Capture the cell that displays the provided text and extract its [X, Y] central coordinate. 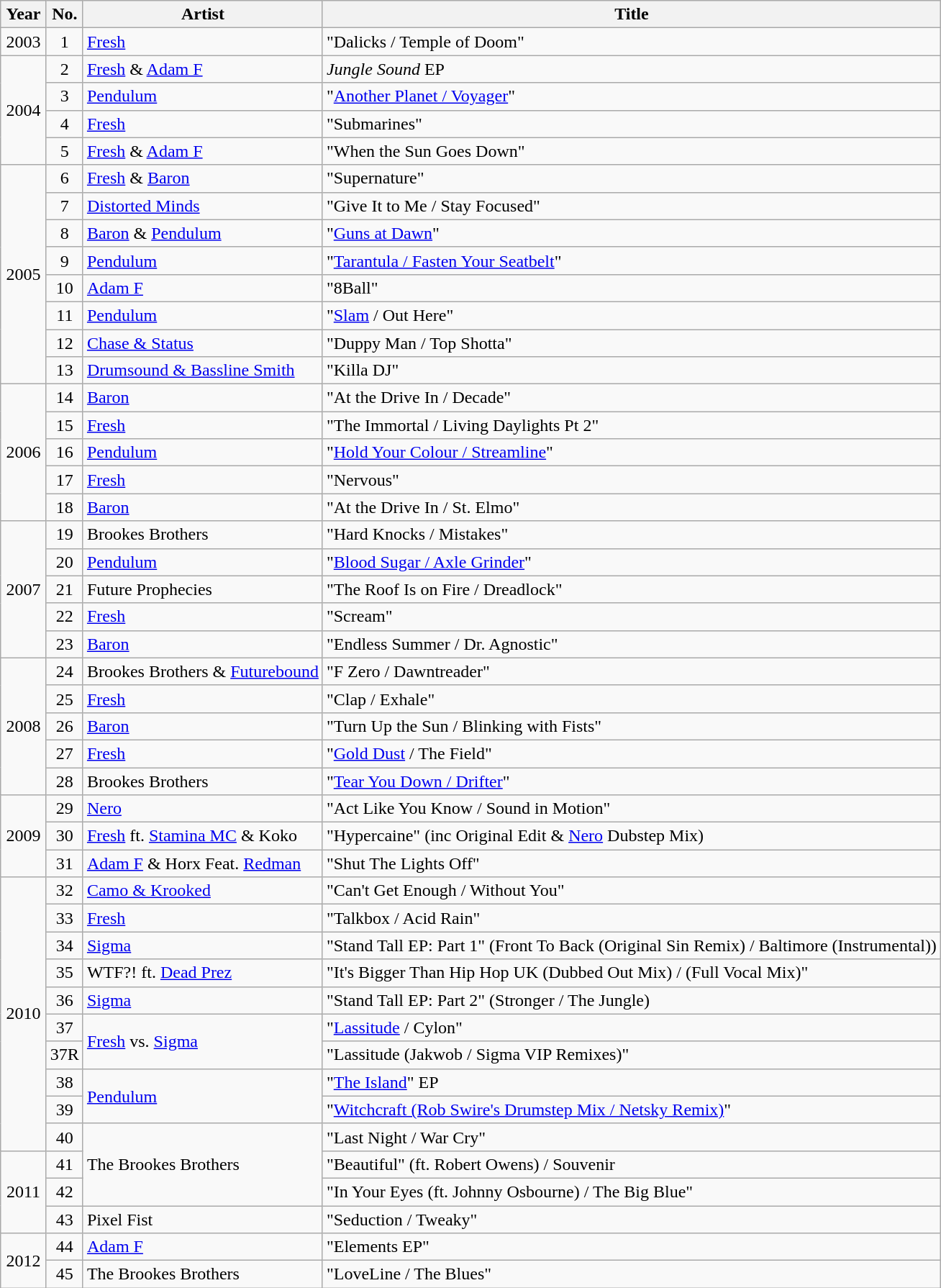
"At the Drive In / St. Elmo" [632, 507]
Fresh vs. Sigma [203, 1041]
30 [65, 836]
29 [65, 809]
"Stand Tall EP: Part 1" (Front To Back (Original Sin Remix) / Baltimore (Instrumental)) [632, 945]
26 [65, 726]
"Turn Up the Sun / Blinking with Fists" [632, 726]
No. [65, 14]
"Guns at Dawn" [632, 233]
37 [65, 1028]
"LoveLine / The Blues" [632, 1274]
33 [65, 918]
"Endless Summer / Dr. Agnostic" [632, 644]
20 [65, 562]
Baron & Pendulum [203, 233]
13 [65, 371]
"Give It to Me / Stay Focused" [632, 206]
"Hypercaine" (inc Original Edit & Nero Dubstep Mix) [632, 836]
"Gold Dust / The Field" [632, 753]
2004 [24, 110]
Camo & Krooked [203, 891]
2007 [24, 589]
"Talkbox / Acid Rain" [632, 918]
31 [65, 863]
"Stand Tall EP: Part 2" (Stronger / The Jungle) [632, 1000]
"It's Bigger Than Hip Hop UK (Dubbed Out Mix) / (Full Vocal Mix)" [632, 973]
1 [65, 42]
10 [65, 288]
12 [65, 343]
36 [65, 1000]
2012 [24, 1261]
7 [65, 206]
"In Your Eyes (ft. Johnny Osbourne) / The Big Blue" [632, 1192]
18 [65, 507]
42 [65, 1192]
"Beautiful" (ft. Robert Owens) / Souvenir [632, 1164]
"Killa DJ" [632, 371]
Title [632, 14]
22 [65, 617]
38 [65, 1082]
44 [65, 1247]
"Dalicks / Temple of Doom" [632, 42]
39 [65, 1110]
"When the Sun Goes Down" [632, 151]
Fresh ft. Stamina MC & Koko [203, 836]
"Lassitude (Jakwob / Sigma VIP Remixes)" [632, 1055]
11 [65, 315]
17 [65, 480]
32 [65, 891]
Brookes Brothers & Futurebound [203, 671]
Drumsound & Bassline Smith [203, 371]
21 [65, 589]
"The Immortal / Living Daylights Pt 2" [632, 425]
28 [65, 781]
14 [65, 398]
"Supernature" [632, 178]
Nero [203, 809]
Future Prophecies [203, 589]
WTF?! ft. Dead Prez [203, 973]
Adam F & Horx Feat. Redman [203, 863]
"Tarantula / Fasten Your Seatbelt" [632, 260]
"Act Like You Know / Sound in Motion" [632, 809]
"Duppy Man / Top Shotta" [632, 343]
45 [65, 1274]
2005 [24, 274]
Jungle Sound EP [632, 69]
40 [65, 1137]
27 [65, 753]
5 [65, 151]
"Lassitude / Cylon" [632, 1028]
9 [65, 260]
6 [65, 178]
"At the Drive In / Decade" [632, 398]
"Slam / Out Here" [632, 315]
8 [65, 233]
35 [65, 973]
15 [65, 425]
2010 [24, 1015]
"Seduction / Tweaky" [632, 1220]
2006 [24, 453]
16 [65, 453]
34 [65, 945]
"Scream" [632, 617]
23 [65, 644]
"Nervous" [632, 480]
"F Zero / Dawntreader" [632, 671]
"The Roof Is on Fire / Dreadlock" [632, 589]
Artist [203, 14]
2 [65, 69]
Chase & Status [203, 343]
"Submarines" [632, 124]
2003 [24, 42]
Pixel Fist [203, 1220]
"8Ball" [632, 288]
"Elements EP" [632, 1247]
25 [65, 699]
"Tear You Down / Drifter" [632, 781]
"The Island" EP [632, 1082]
"Clap / Exhale" [632, 699]
3 [65, 96]
43 [65, 1220]
"Witchcraft (Rob Swire's Drumstep Mix / Netsky Remix)" [632, 1110]
"Hard Knocks / Mistakes" [632, 535]
37R [65, 1055]
19 [65, 535]
Fresh & Baron [203, 178]
2009 [24, 836]
"Shut The Lights Off" [632, 863]
24 [65, 671]
4 [65, 124]
41 [65, 1164]
"Last Night / War Cry" [632, 1137]
Year [24, 14]
"Hold Your Colour / Streamline" [632, 453]
"Another Planet / Voyager" [632, 96]
Distorted Minds [203, 206]
"Blood Sugar / Axle Grinder" [632, 562]
2008 [24, 726]
"Can't Get Enough / Without You" [632, 891]
2011 [24, 1192]
